Provide the (X, Y) coordinate of the cell's center where the given text is located.  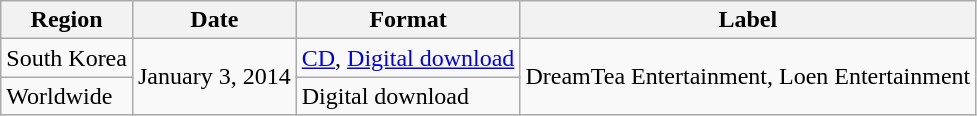
January 3, 2014 (214, 77)
CD, Digital download (408, 58)
South Korea (67, 58)
Date (214, 20)
Digital download (408, 96)
Worldwide (67, 96)
Region (67, 20)
Label (748, 20)
DreamTea Entertainment, Loen Entertainment (748, 77)
Format (408, 20)
